Find where the given text appears and provide that cell's center as [x, y] coordinate. 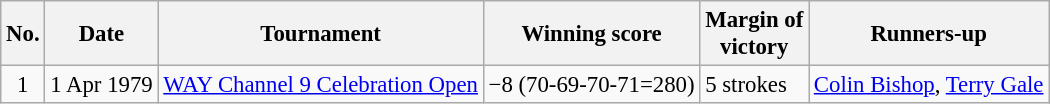
Margin ofvictory [754, 34]
Colin Bishop, Terry Gale [929, 85]
1 [23, 85]
Date [102, 34]
−8 (70-69-70-71=280) [592, 85]
1 Apr 1979 [102, 85]
5 strokes [754, 85]
No. [23, 34]
WAY Channel 9 Celebration Open [320, 85]
Tournament [320, 34]
Winning score [592, 34]
Runners-up [929, 34]
